Return the [x, y] coordinate for the center point of the cell that contains the specified text.  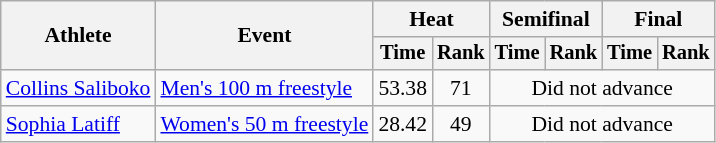
Men's 100 m freestyle [264, 88]
Sophia Latiff [78, 124]
Semifinal [546, 19]
28.42 [402, 124]
Women's 50 m freestyle [264, 124]
53.38 [402, 88]
Heat [431, 19]
Event [264, 36]
Athlete [78, 36]
49 [461, 124]
Final [658, 19]
Collins Saliboko [78, 88]
71 [461, 88]
